Search for the cell housing the specified text and yield its [x, y] center coordinate. 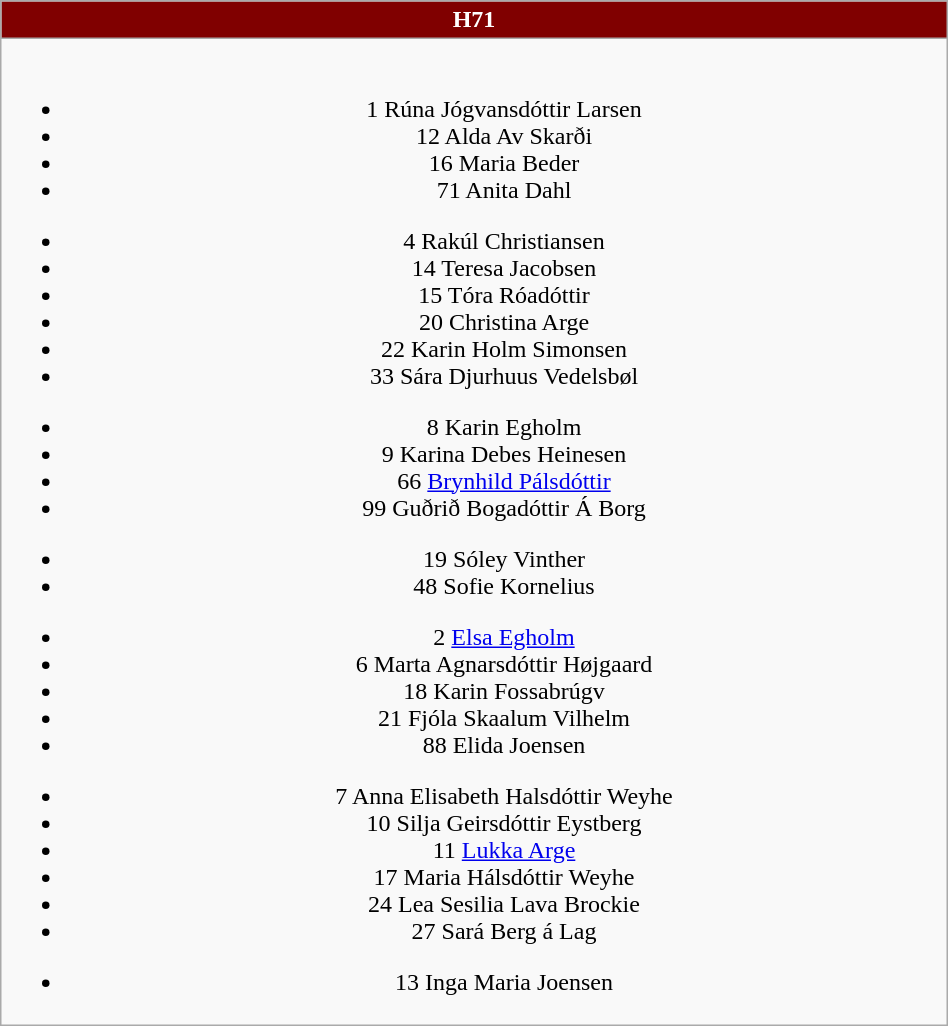
H71 [474, 20]
